For the text-containing cell, return its midpoint in [x, y] coordinate format. 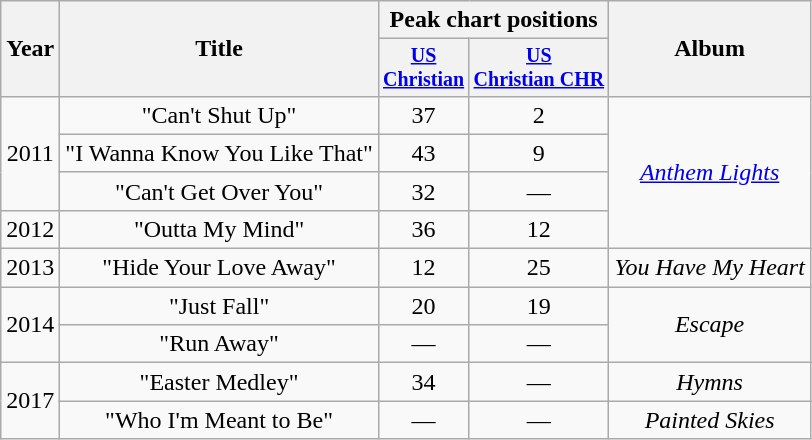
Anthem Lights [710, 172]
2017 [30, 401]
2011 [30, 153]
"Hide Your Love Away" [219, 268]
"Can't Shut Up" [219, 115]
USChristian [424, 68]
Album [710, 49]
"I Wanna Know You Like That" [219, 153]
43 [424, 153]
2014 [30, 325]
20 [424, 306]
"Run Away" [219, 344]
19 [539, 306]
Painted Skies [710, 420]
Escape [710, 325]
"Just Fall" [219, 306]
37 [424, 115]
36 [424, 229]
"Who I'm Meant to Be" [219, 420]
2012 [30, 229]
Peak chart positions [494, 20]
Year [30, 49]
32 [424, 191]
2013 [30, 268]
"Outta My Mind" [219, 229]
You Have My Heart [710, 268]
"Can't Get Over You" [219, 191]
2 [539, 115]
Title [219, 49]
34 [424, 382]
Hymns [710, 382]
25 [539, 268]
"Easter Medley" [219, 382]
9 [539, 153]
USChristian CHR [539, 68]
